Provide the [x, y] coordinate of the cell's center where the given text is located.  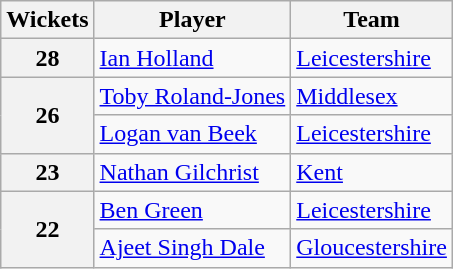
Ian Holland [192, 58]
Ben Green [192, 210]
Team [372, 20]
23 [48, 172]
Gloucestershire [372, 248]
Toby Roland-Jones [192, 96]
Wickets [48, 20]
Kent [372, 172]
Ajeet Singh Dale [192, 248]
Middlesex [372, 96]
Nathan Gilchrist [192, 172]
22 [48, 229]
28 [48, 58]
26 [48, 115]
Player [192, 20]
Logan van Beek [192, 134]
